Find where the given text appears and provide that cell's center as [X, Y] coordinate. 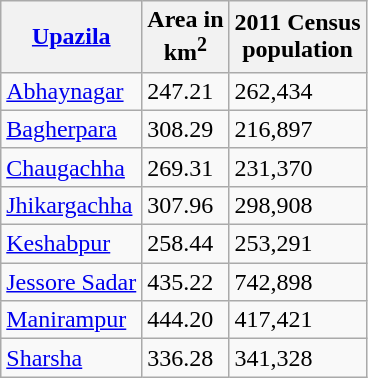
336.28 [186, 358]
444.20 [186, 320]
308.29 [186, 129]
307.96 [186, 205]
269.31 [186, 167]
253,291 [298, 244]
262,434 [298, 91]
435.22 [186, 282]
Jhikargachha [72, 205]
258.44 [186, 244]
Jessore Sadar [72, 282]
Sharsha [72, 358]
417,421 [298, 320]
Manirampur [72, 320]
231,370 [298, 167]
Bagherpara [72, 129]
Chaugachha [72, 167]
341,328 [298, 358]
247.21 [186, 91]
Area in km2 [186, 37]
Keshabpur [72, 244]
298,908 [298, 205]
Upazila [72, 37]
2011 Census population [298, 37]
Abhaynagar [72, 91]
742,898 [298, 282]
216,897 [298, 129]
